Search for the cell housing the specified text and yield its (x, y) center coordinate. 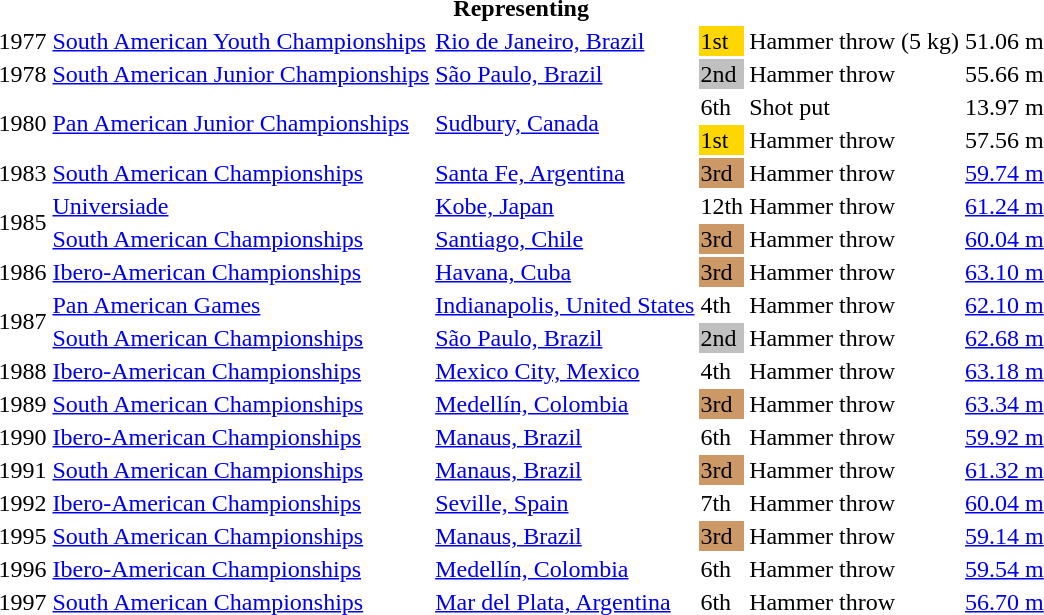
7th (722, 503)
Universiade (241, 206)
Santiago, Chile (565, 239)
Pan American Games (241, 305)
Indianapolis, United States (565, 305)
12th (722, 206)
South American Youth Championships (241, 41)
Havana, Cuba (565, 272)
Seville, Spain (565, 503)
Hammer throw (5 kg) (854, 41)
Sudbury, Canada (565, 124)
Santa Fe, Argentina (565, 173)
Shot put (854, 107)
Rio de Janeiro, Brazil (565, 41)
Mexico City, Mexico (565, 371)
South American Junior Championships (241, 74)
Kobe, Japan (565, 206)
Pan American Junior Championships (241, 124)
